Pinpoint the cell where the given text exists, returning its [x, y] midpoint coordinate. 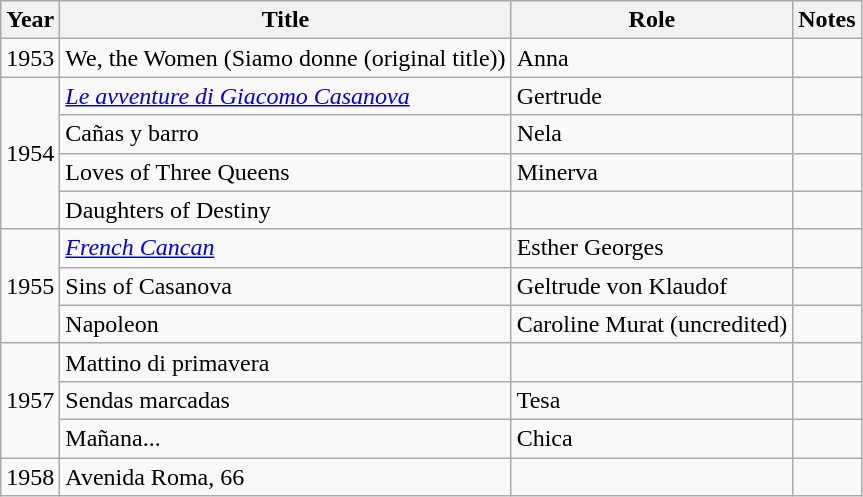
We, the Women (Siamo donne (original title)) [286, 58]
Le avventure di Giacomo Casanova [286, 96]
1953 [30, 58]
Caroline Murat (uncredited) [652, 324]
Year [30, 20]
Esther Georges [652, 248]
1957 [30, 400]
Sendas marcadas [286, 400]
Mañana... [286, 438]
Nela [652, 134]
Role [652, 20]
Sins of Casanova [286, 286]
Chica [652, 438]
1955 [30, 286]
Daughters of Destiny [286, 210]
Geltrude von Klaudof [652, 286]
1954 [30, 153]
Avenida Roma, 66 [286, 477]
Gertrude [652, 96]
Napoleon [286, 324]
Title [286, 20]
Minerva [652, 172]
French Cancan [286, 248]
Notes [827, 20]
Tesa [652, 400]
Cañas y barro [286, 134]
1958 [30, 477]
Mattino di primavera [286, 362]
Anna [652, 58]
Loves of Three Queens [286, 172]
